Search for the cell housing the specified text and yield its [X, Y] center coordinate. 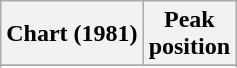
Chart (1981) [72, 34]
Peakposition [189, 34]
